From the cell containing the given text, extract its center point as (X, Y) coordinate. 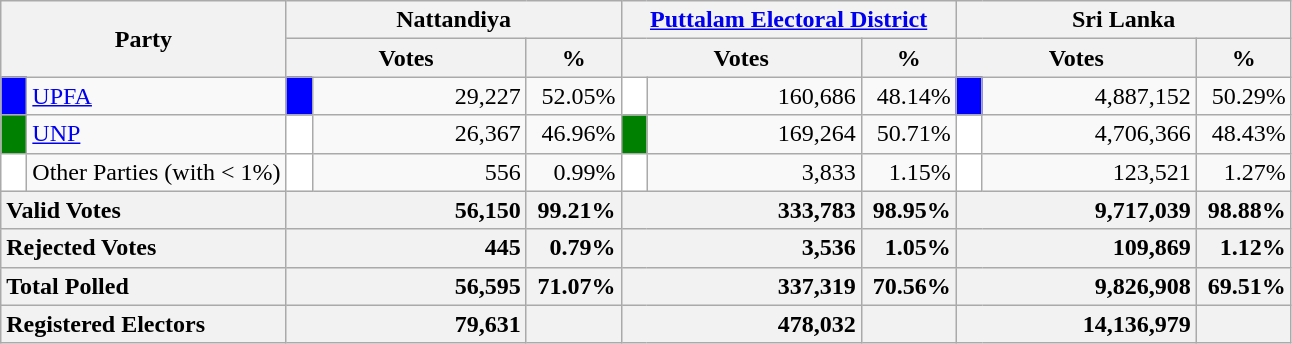
Sri Lanka (1124, 20)
48.43% (1244, 134)
56,150 (406, 210)
Nattandiya (454, 20)
4,887,152 (1089, 96)
Party (144, 39)
Valid Votes (144, 210)
Other Parties (with < 1%) (156, 172)
50.71% (908, 134)
70.56% (908, 286)
71.07% (574, 286)
1.27% (1244, 172)
556 (419, 172)
14,136,979 (1076, 324)
1.15% (908, 172)
0.99% (574, 172)
69.51% (1244, 286)
9,717,039 (1076, 210)
56,595 (406, 286)
UPFA (156, 96)
Total Polled (144, 286)
UNP (156, 134)
46.96% (574, 134)
478,032 (741, 324)
333,783 (741, 210)
1.12% (1244, 248)
445 (406, 248)
29,227 (419, 96)
0.79% (574, 248)
98.88% (1244, 210)
9,826,908 (1076, 286)
3,536 (741, 248)
99.21% (574, 210)
1.05% (908, 248)
52.05% (574, 96)
Rejected Votes (144, 248)
160,686 (754, 96)
Puttalam Electoral District (788, 20)
337,319 (741, 286)
50.29% (1244, 96)
3,833 (754, 172)
Registered Electors (144, 324)
109,869 (1076, 248)
79,631 (406, 324)
98.95% (908, 210)
4,706,366 (1089, 134)
123,521 (1089, 172)
48.14% (908, 96)
26,367 (419, 134)
169,264 (754, 134)
